Return (x, y) of the center of cell containing provided text 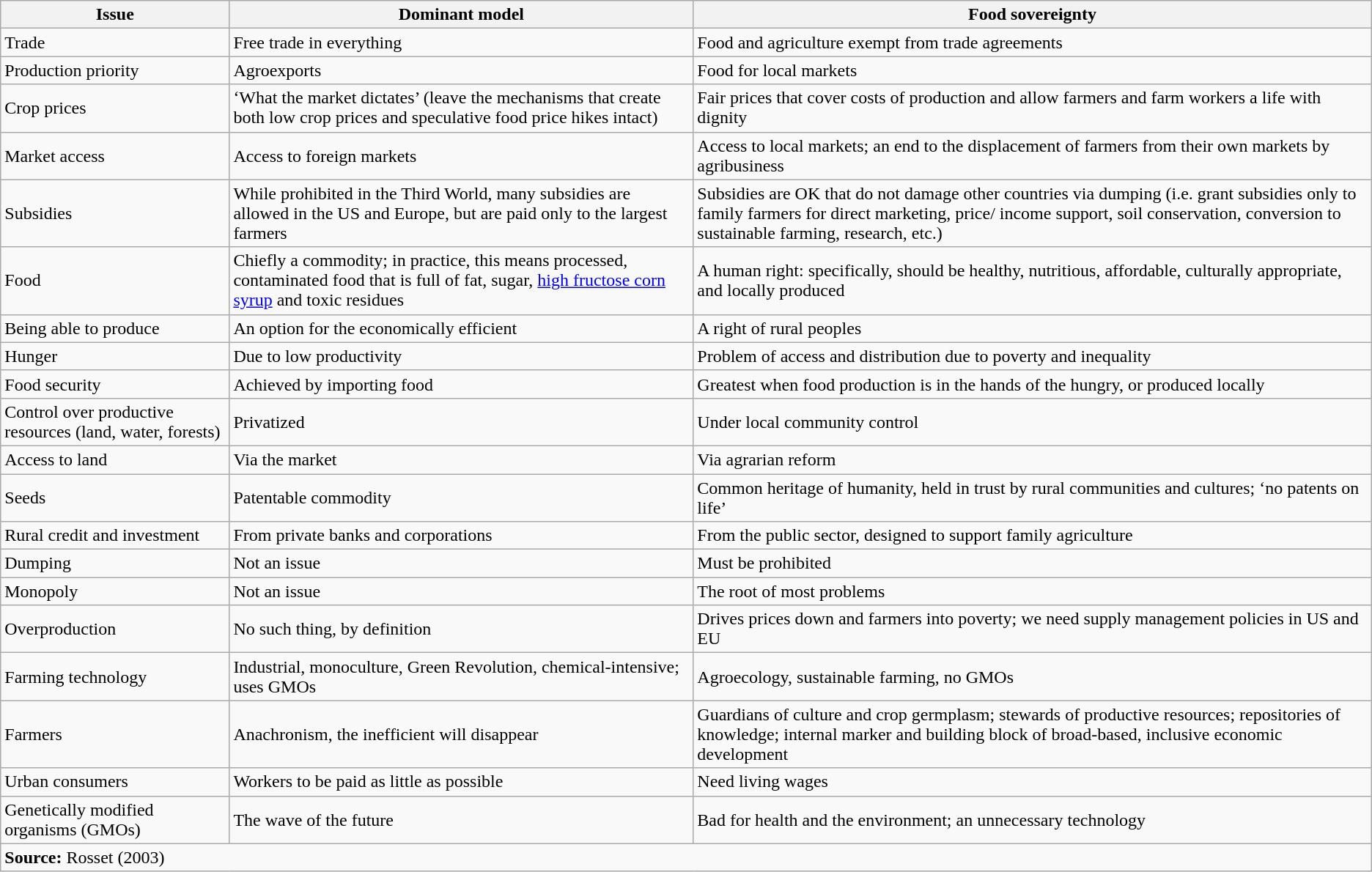
Overproduction (115, 629)
Via agrarian reform (1032, 459)
Food and agriculture exempt from trade agreements (1032, 43)
A right of rural peoples (1032, 328)
Food (115, 281)
No such thing, by definition (462, 629)
Market access (115, 155)
Production priority (115, 70)
Farming technology (115, 677)
Via the market (462, 459)
Greatest when food production is in the hands of the hungry, or produced locally (1032, 384)
Trade (115, 43)
Due to low productivity (462, 356)
Anachronism, the inefficient will disappear (462, 734)
Food for local markets (1032, 70)
Rural credit and investment (115, 536)
Access to local markets; an end to the displacement of farmers from their own markets by agribusiness (1032, 155)
Issue (115, 15)
Chiefly a commodity; in practice, this means processed, contaminated food that is full of fat, sugar, high fructose corn syrup and toxic residues (462, 281)
Dumping (115, 564)
The wave of the future (462, 819)
Need living wages (1032, 782)
Agroexports (462, 70)
Drives prices down and farmers into poverty; we need supply management policies in US and EU (1032, 629)
‘What the market dictates’ (leave the mechanisms that create both low crop prices and speculative food price hikes intact) (462, 108)
Genetically modified organisms (GMOs) (115, 819)
Monopoly (115, 591)
While prohibited in the Third World, many subsidies are allowed in the US and Europe, but are paid only to the largest farmers (462, 213)
Bad for health and the environment; an unnecessary technology (1032, 819)
Fair prices that cover costs of production and allow farmers and farm workers a life with dignity (1032, 108)
Seeds (115, 497)
Farmers (115, 734)
An option for the economically efficient (462, 328)
Under local community control (1032, 422)
Industrial, monoculture, Green Revolution, chemical-intensive; uses GMOs (462, 677)
Being able to produce (115, 328)
Privatized (462, 422)
From private banks and corporations (462, 536)
A human right: specifically, should be healthy, nutritious, affordable, culturally appropriate, and locally produced (1032, 281)
Food security (115, 384)
The root of most problems (1032, 591)
Must be prohibited (1032, 564)
Access to foreign markets (462, 155)
Patentable commodity (462, 497)
Access to land (115, 459)
Dominant model (462, 15)
Control over productive resources (land, water, forests) (115, 422)
Common heritage of humanity, held in trust by rural communities and cultures; ‘no patents on life’ (1032, 497)
Food sovereignty (1032, 15)
Source: Rosset (2003) (686, 857)
Workers to be paid as little as possible (462, 782)
Subsidies (115, 213)
Crop prices (115, 108)
Achieved by importing food (462, 384)
Free trade in everything (462, 43)
Urban consumers (115, 782)
From the public sector, designed to support family agriculture (1032, 536)
Hunger (115, 356)
Agroecology, sustainable farming, no GMOs (1032, 677)
Problem of access and distribution due to poverty and inequality (1032, 356)
